Determine the (X, Y) coordinate at the center of the cell enclosing the given text.  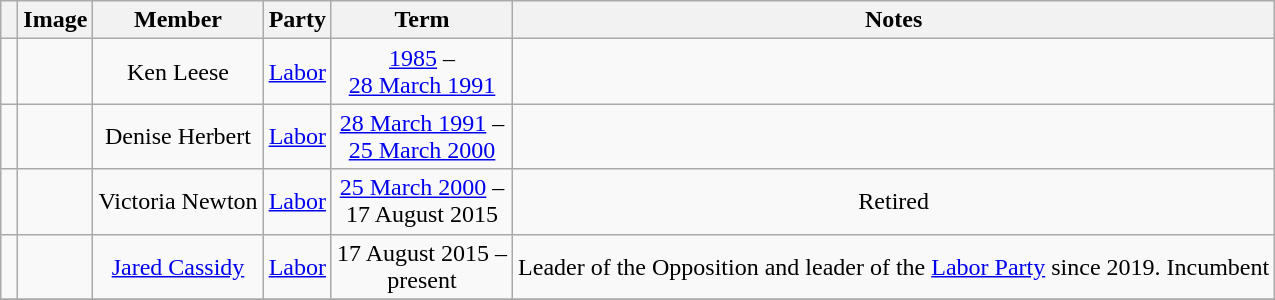
Notes (894, 20)
Leader of the Opposition and leader of the Labor Party since 2019. Incumbent (894, 266)
28 March 1991 – 25 March 2000 (422, 136)
Jared Cassidy (178, 266)
17 August 2015 – present (422, 266)
Term (422, 20)
Ken Leese (178, 72)
1985 – 28 March 1991 (422, 72)
Member (178, 20)
Image (56, 20)
25 March 2000 – 17 August 2015 (422, 202)
Victoria Newton (178, 202)
Retired (894, 202)
Party (297, 20)
Denise Herbert (178, 136)
